Search for the cell housing the specified text and yield its (x, y) center coordinate. 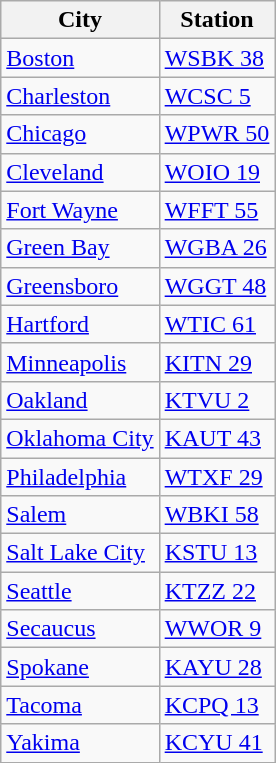
WTXF 29 (217, 477)
Minneapolis (80, 362)
Charleston (80, 96)
WBKI 58 (217, 515)
WOIO 19 (217, 172)
WPWR 50 (217, 134)
KAYU 28 (217, 667)
Salem (80, 515)
KITN 29 (217, 362)
Salt Lake City (80, 553)
WGBA 26 (217, 248)
Green Bay (80, 248)
WTIC 61 (217, 324)
Chicago (80, 134)
KTVU 2 (217, 400)
Seattle (80, 591)
Yakima (80, 743)
WSBK 38 (217, 58)
Boston (80, 58)
Philadelphia (80, 477)
City (80, 20)
Oklahoma City (80, 438)
WCSC 5 (217, 96)
KSTU 13 (217, 553)
Cleveland (80, 172)
KCYU 41 (217, 743)
KCPQ 13 (217, 705)
Tacoma (80, 705)
Fort Wayne (80, 210)
Spokane (80, 667)
Hartford (80, 324)
Oakland (80, 400)
Greensboro (80, 286)
WGGT 48 (217, 286)
KTZZ 22 (217, 591)
WFFT 55 (217, 210)
Station (217, 20)
KAUT 43 (217, 438)
Secaucus (80, 629)
WWOR 9 (217, 629)
